Detect which cell encompasses the target text, then output its [X, Y] center coordinate. 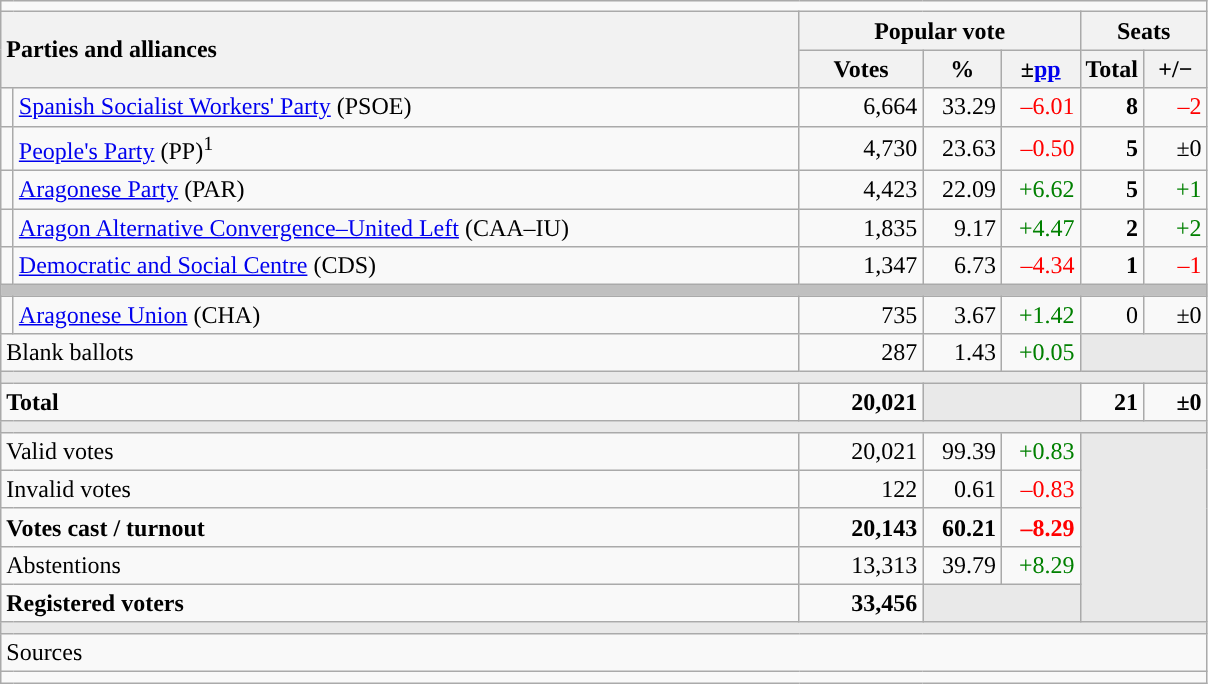
13,313 [861, 565]
6.73 [962, 266]
0.61 [962, 489]
122 [861, 489]
Blank ballots [400, 353]
8 [1112, 107]
Aragonese Union (CHA) [406, 315]
Seats [1144, 31]
4,423 [861, 190]
Registered voters [400, 603]
+1.42 [1040, 315]
21 [1112, 402]
–1 [1176, 266]
Aragon Alternative Convergence–United Left (CAA–IU) [406, 228]
60.21 [962, 527]
–6.01 [1040, 107]
Valid votes [400, 451]
±pp [1040, 69]
Popular vote [940, 31]
1 [1112, 266]
Votes [861, 69]
% [962, 69]
Aragonese Party (PAR) [406, 190]
+1 [1176, 190]
Democratic and Social Centre (CDS) [406, 266]
Parties and alliances [400, 50]
2 [1112, 228]
99.39 [962, 451]
+4.47 [1040, 228]
735 [861, 315]
33,456 [861, 603]
–0.83 [1040, 489]
4,730 [861, 148]
+0.05 [1040, 353]
20,143 [861, 527]
–8.29 [1040, 527]
People's Party (PP)1 [406, 148]
+8.29 [1040, 565]
0 [1112, 315]
1.43 [962, 353]
Invalid votes [400, 489]
+/− [1176, 69]
–4.34 [1040, 266]
287 [861, 353]
23.63 [962, 148]
+0.83 [1040, 451]
1,347 [861, 266]
3.67 [962, 315]
6,664 [861, 107]
–2 [1176, 107]
+2 [1176, 228]
Sources [604, 652]
Spanish Socialist Workers' Party (PSOE) [406, 107]
Votes cast / turnout [400, 527]
33.29 [962, 107]
39.79 [962, 565]
22.09 [962, 190]
Abstentions [400, 565]
+6.62 [1040, 190]
9.17 [962, 228]
–0.50 [1040, 148]
1,835 [861, 228]
